Provide the [X, Y] coordinate of the cell's center where the given text is located.  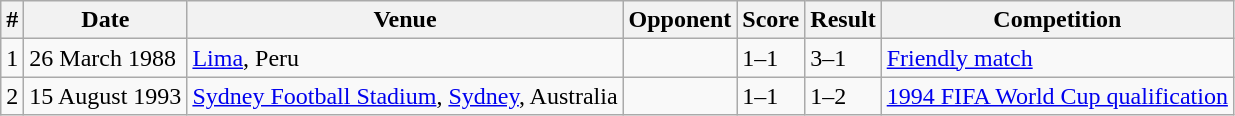
Lima, Peru [405, 58]
15 August 1993 [106, 96]
Competition [1057, 20]
1 [12, 58]
2 [12, 96]
Sydney Football Stadium, Sydney, Australia [405, 96]
# [12, 20]
1–2 [843, 96]
Result [843, 20]
26 March 1988 [106, 58]
Venue [405, 20]
Date [106, 20]
3–1 [843, 58]
Opponent [680, 20]
Friendly match [1057, 58]
Score [771, 20]
1994 FIFA World Cup qualification [1057, 96]
